Find where the given text appears and provide that cell's center as (X, Y) coordinate. 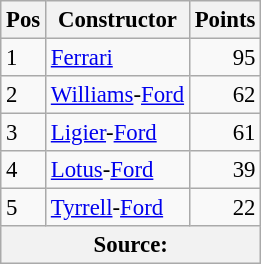
Ferrari (118, 58)
3 (24, 133)
95 (224, 58)
Source: (131, 245)
Tyrrell-Ford (118, 208)
Ligier-Ford (118, 133)
Lotus-Ford (118, 170)
Williams-Ford (118, 95)
5 (24, 208)
22 (224, 208)
2 (24, 95)
Pos (24, 20)
39 (224, 170)
62 (224, 95)
4 (24, 170)
Points (224, 20)
Constructor (118, 20)
61 (224, 133)
1 (24, 58)
